From the cell containing the given text, extract its center point as [X, Y] coordinate. 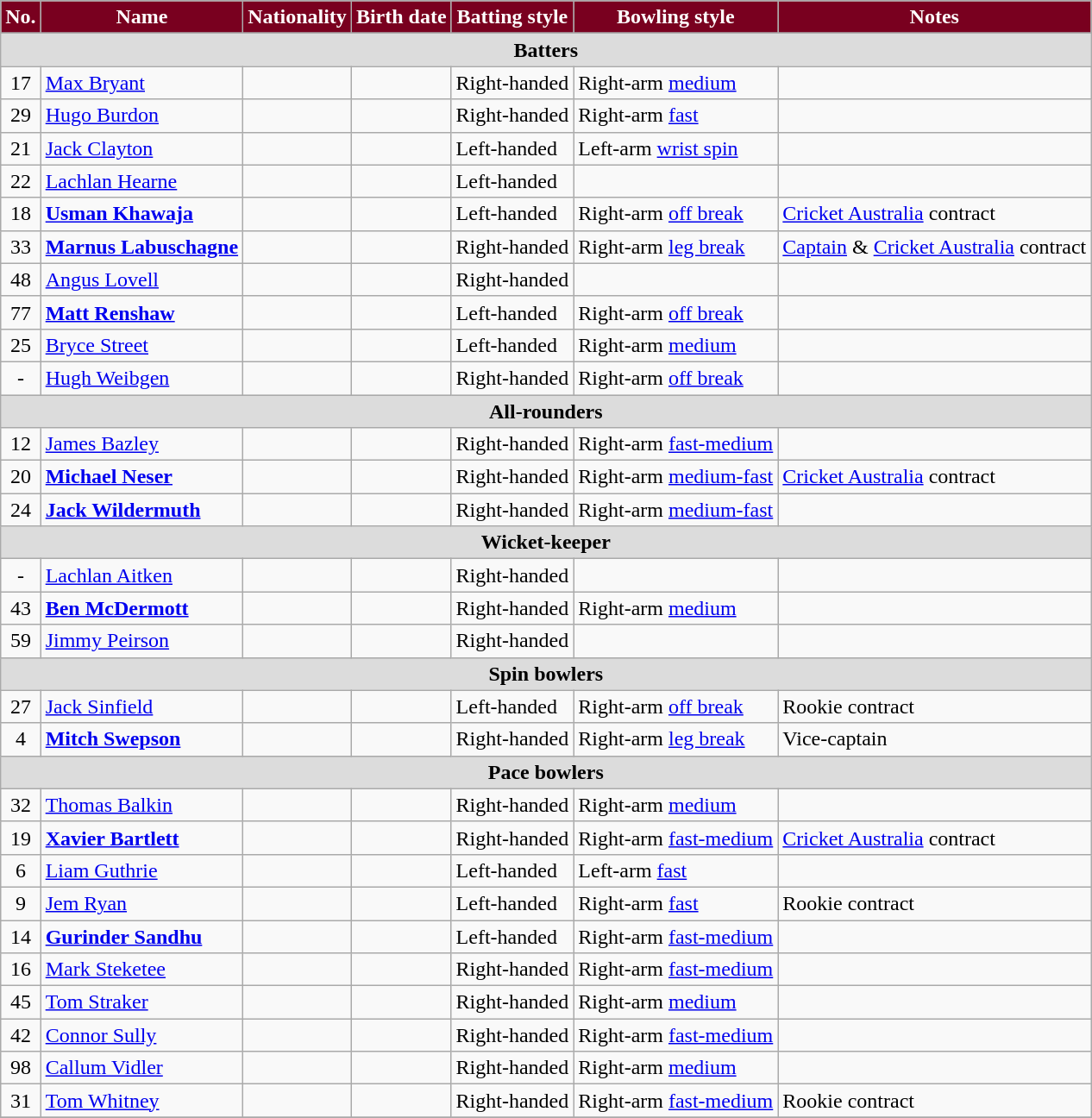
Michael Neser [141, 477]
29 [21, 116]
Notes [935, 17]
Lachlan Aitken [141, 575]
Captain & Cricket Australia contract [935, 247]
Usman Khawaja [141, 214]
All-rounders [546, 411]
Jack Sinfield [141, 707]
Left-arm wrist spin [676, 148]
48 [21, 279]
19 [21, 838]
59 [21, 641]
Jimmy Peirson [141, 641]
Ben McDermott [141, 608]
James Bazley [141, 444]
42 [21, 1035]
No. [21, 17]
Hugo Burdon [141, 116]
33 [21, 247]
Angus Lovell [141, 279]
Batting style [512, 17]
14 [21, 936]
Max Bryant [141, 83]
Matt Renshaw [141, 312]
Bryce Street [141, 345]
24 [21, 510]
22 [21, 181]
Jack Wildermuth [141, 510]
25 [21, 345]
Jem Ryan [141, 903]
27 [21, 707]
16 [21, 970]
Spin bowlers [546, 674]
4 [21, 739]
Tom Whitney [141, 1101]
Hugh Weibgen [141, 378]
Gurinder Sandhu [141, 936]
98 [21, 1068]
Nationality [298, 17]
21 [21, 148]
Jack Clayton [141, 148]
Xavier Bartlett [141, 838]
Bowling style [676, 17]
Lachlan Hearne [141, 181]
17 [21, 83]
Birth date [401, 17]
43 [21, 608]
Batters [546, 50]
45 [21, 1002]
6 [21, 870]
Vice-captain [935, 739]
Liam Guthrie [141, 870]
Pace bowlers [546, 772]
Tom Straker [141, 1002]
Marnus Labuschagne [141, 247]
Wicket-keeper [546, 543]
12 [21, 444]
Thomas Balkin [141, 805]
18 [21, 214]
Connor Sully [141, 1035]
Mark Steketee [141, 970]
32 [21, 805]
Name [141, 17]
Callum Vidler [141, 1068]
20 [21, 477]
Mitch Swepson [141, 739]
9 [21, 903]
Left-arm fast [676, 870]
77 [21, 312]
31 [21, 1101]
